For the text-containing cell, return its midpoint in (X, Y) coordinate format. 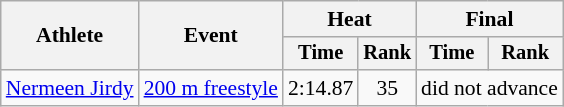
Nermeen Jirdy (70, 88)
Final (490, 19)
Event (211, 36)
35 (387, 88)
Heat (350, 19)
200 m freestyle (211, 88)
Athlete (70, 36)
did not advance (490, 88)
2:14.87 (320, 88)
